Search for the cell housing the specified text and yield its [X, Y] center coordinate. 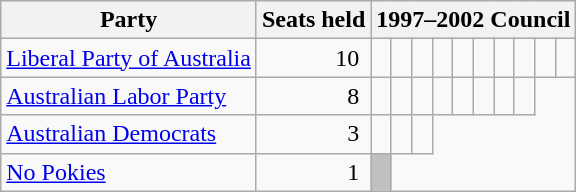
1 [313, 172]
8 [313, 96]
1997–2002 Council [474, 20]
No Pokies [129, 172]
3 [313, 134]
Party [129, 20]
Liberal Party of Australia [129, 58]
Australian Democrats [129, 134]
10 [313, 58]
Seats held [313, 20]
Australian Labor Party [129, 96]
